Capture the cell that displays the provided text and extract its (X, Y) central coordinate. 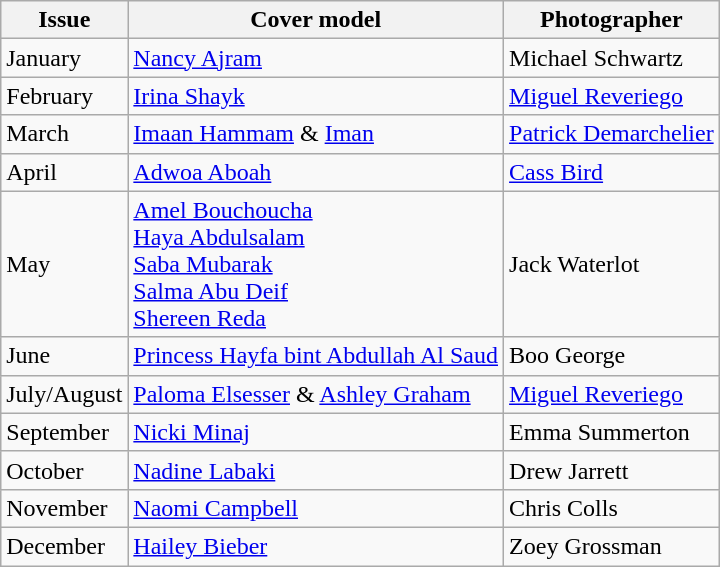
September (64, 432)
Adwoa Aboah (316, 172)
Jack Waterlot (612, 264)
Patrick Demarchelier (612, 134)
Nicki Minaj (316, 432)
Nadine Labaki (316, 470)
Irina Shayk (316, 96)
June (64, 356)
Nancy Ajram (316, 58)
November (64, 508)
Princess Hayfa bint Abdullah Al Saud (316, 356)
Michael Schwartz (612, 58)
Amel BouchouchaHaya AbdulsalamSaba MubarakSalma Abu Deif Shereen Reda (316, 264)
Drew Jarrett (612, 470)
Chris Colls (612, 508)
October (64, 470)
February (64, 96)
March (64, 134)
Hailey Bieber (316, 546)
Paloma Elsesser & Ashley Graham (316, 394)
April (64, 172)
May (64, 264)
Zoey Grossman (612, 546)
Issue (64, 20)
Photographer (612, 20)
Emma Summerton (612, 432)
January (64, 58)
December (64, 546)
Cover model (316, 20)
Cass Bird (612, 172)
Imaan Hammam & Iman (316, 134)
July/August (64, 394)
Boo George (612, 356)
Naomi Campbell (316, 508)
